Output the [X, Y] coordinate of the center of the cell containing the given text.  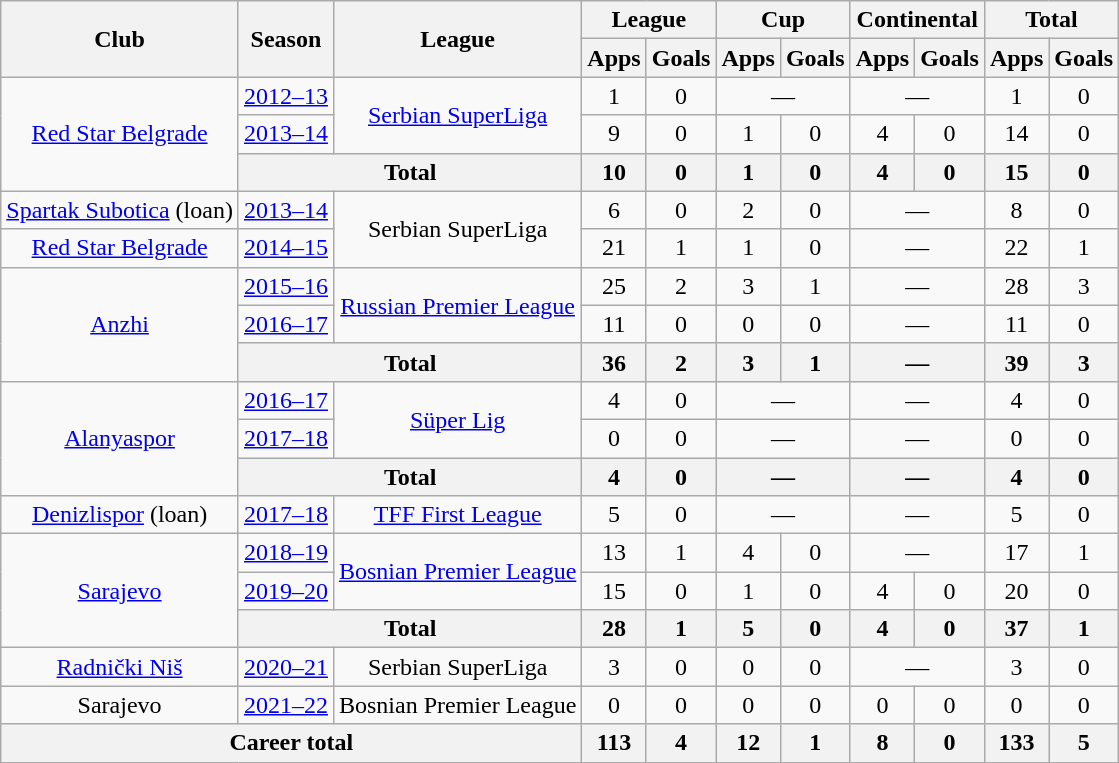
2020–21 [286, 667]
Radnički Niš [120, 667]
Russian Premier League [457, 305]
14 [1016, 134]
37 [1016, 629]
9 [614, 134]
36 [614, 362]
Career total [292, 743]
133 [1016, 743]
2018–19 [286, 553]
Club [120, 39]
25 [614, 286]
Continental [917, 20]
21 [614, 248]
2014–15 [286, 248]
Denizlispor (loan) [120, 515]
2015–16 [286, 286]
6 [614, 210]
Spartak Subotica (loan) [120, 210]
13 [614, 553]
17 [1016, 553]
22 [1016, 248]
TFF First League [457, 515]
Cup [783, 20]
12 [748, 743]
2021–22 [286, 705]
Anzhi [120, 324]
Season [286, 39]
113 [614, 743]
2012–13 [286, 96]
20 [1016, 591]
2019–20 [286, 591]
Alanyaspor [120, 438]
39 [1016, 362]
Süper Lig [457, 419]
10 [614, 172]
